Extract the [x, y] coordinate from the center of the cell holding the provided text.  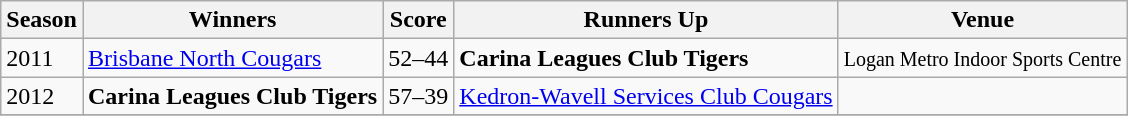
52–44 [418, 58]
Runners Up [646, 20]
2012 [42, 96]
57–39 [418, 96]
Venue [982, 20]
Kedron-Wavell Services Club Cougars [646, 96]
Logan Metro Indoor Sports Centre [982, 58]
Score [418, 20]
Winners [232, 20]
Season [42, 20]
2011 [42, 58]
Brisbane North Cougars [232, 58]
